Identify which cell holds the provided text, then report its [X, Y] central coordinate. 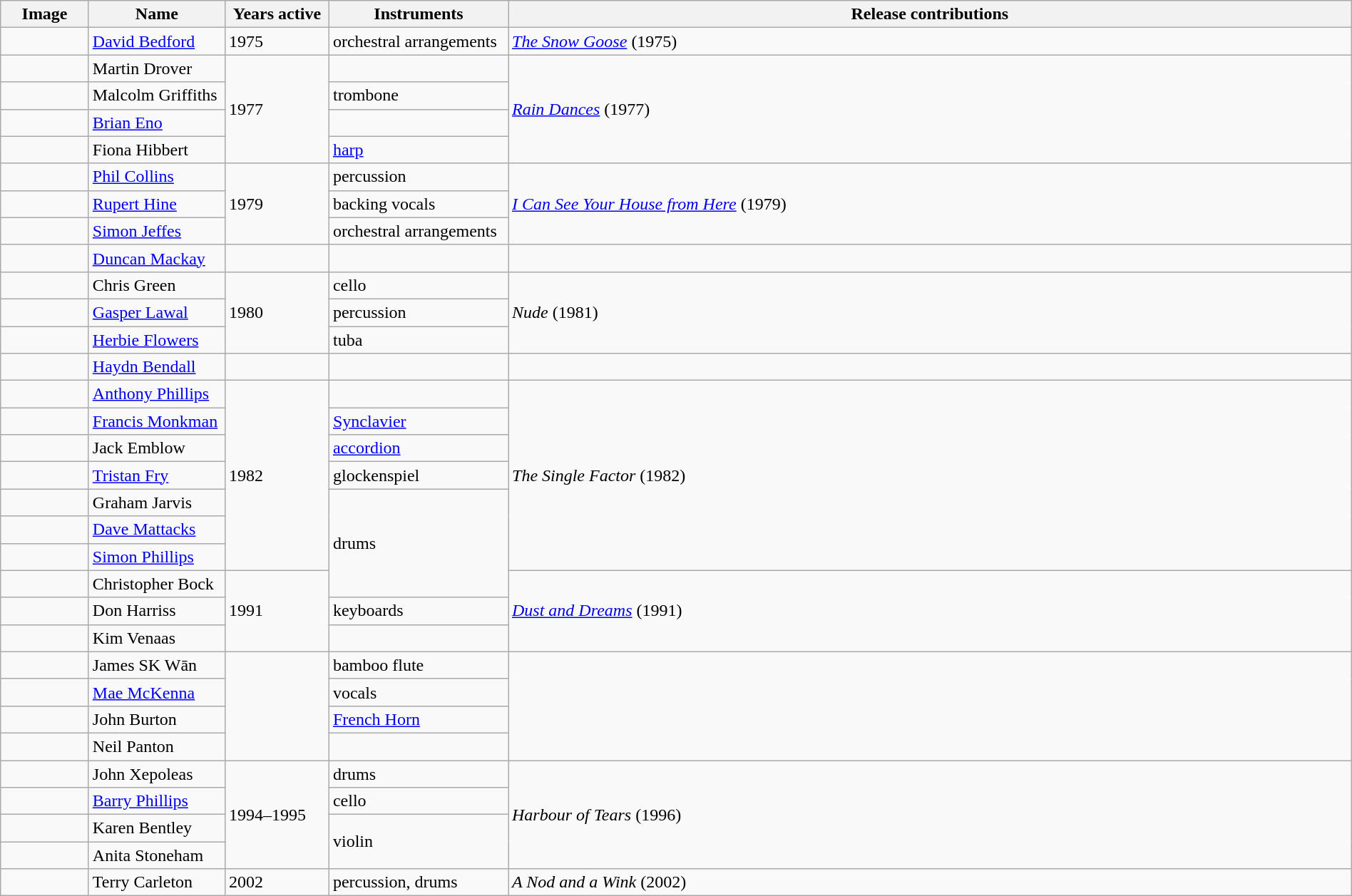
Synclavier [418, 421]
Karen Bentley [157, 828]
1982 [277, 475]
Release contributions [930, 14]
1980 [277, 312]
Dave Mattacks [157, 530]
Mae McKenna [157, 692]
Martin Drover [157, 68]
Malcolm Griffiths [157, 96]
Tristan Fry [157, 475]
Brian Eno [157, 123]
1991 [277, 611]
glockenspiel [418, 475]
Fiona Hibbert [157, 150]
Francis Monkman [157, 421]
Rain Dances (1977) [930, 109]
Herbie Flowers [157, 340]
Name [157, 14]
Instruments [418, 14]
James SK Wān [157, 665]
Simon Phillips [157, 557]
keyboards [418, 611]
1994–1995 [277, 814]
Gasper Lawal [157, 312]
Dust and Dreams (1991) [930, 611]
Christopher Bock [157, 584]
vocals [418, 692]
1977 [277, 109]
Harbour of Tears (1996) [930, 814]
Jack Emblow [157, 448]
Rupert Hine [157, 204]
Kim Venaas [157, 638]
1979 [277, 204]
Duncan Mackay [157, 258]
Anthony Phillips [157, 394]
Barry Phillips [157, 801]
trombone [418, 96]
accordion [418, 448]
Phil Collins [157, 177]
Years active [277, 14]
The Snow Goose (1975) [930, 41]
I Can See Your House from Here (1979) [930, 204]
Graham Jarvis [157, 503]
John Xepoleas [157, 773]
David Bedford [157, 41]
John Burton [157, 719]
backing vocals [418, 204]
bamboo flute [418, 665]
Anita Stoneham [157, 855]
Simon Jeffes [157, 231]
violin [418, 842]
Terry Carleton [157, 882]
Chris Green [157, 285]
1975 [277, 41]
Haydn Bendall [157, 367]
2002 [277, 882]
Don Harriss [157, 611]
Neil Panton [157, 746]
Image [45, 14]
percussion, drums [418, 882]
A Nod and a Wink (2002) [930, 882]
harp [418, 150]
French Horn [418, 719]
tuba [418, 340]
The Single Factor (1982) [930, 475]
Nude (1981) [930, 312]
